Provide the (X, Y) coordinate of the cell's center where the given text is located.  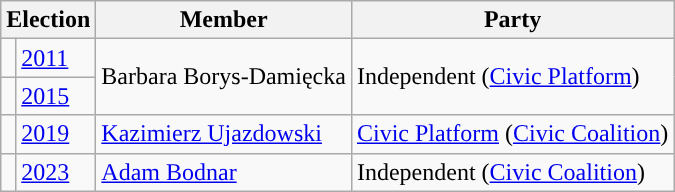
Independent (Civic Platform) (512, 77)
Member (224, 20)
Adam Bodnar (224, 172)
Election (48, 20)
2011 (56, 58)
2015 (56, 96)
Party (512, 20)
Barbara Borys-Damięcka (224, 77)
2023 (56, 172)
Kazimierz Ujazdowski (224, 134)
Civic Platform (Civic Coalition) (512, 134)
2019 (56, 134)
Independent (Civic Coalition) (512, 172)
